For the text-containing cell, return its midpoint in [X, Y] coordinate format. 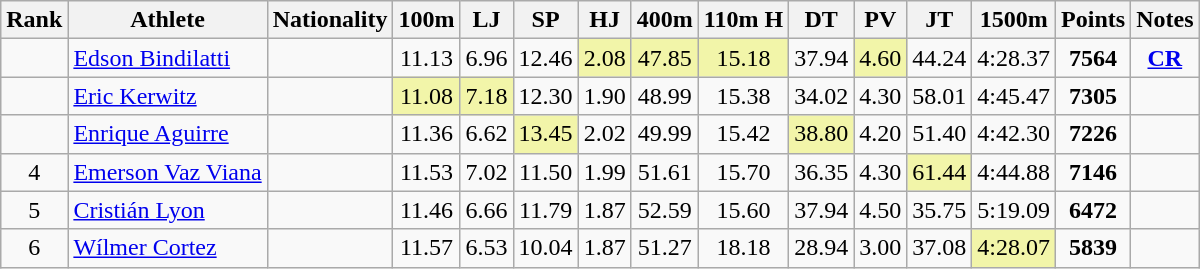
Cristián Lyon [168, 210]
11.13 [426, 58]
48.99 [664, 96]
37.08 [940, 248]
4:42.30 [1014, 134]
4:28.37 [1014, 58]
2.02 [604, 134]
6.53 [486, 248]
12.30 [546, 96]
Rank [34, 20]
4.60 [880, 58]
7226 [1094, 134]
11.36 [426, 134]
Athlete [168, 20]
10.04 [546, 248]
13.45 [546, 134]
1500m [1014, 20]
4:45.47 [1014, 96]
5:19.09 [1014, 210]
44.24 [940, 58]
35.75 [940, 210]
58.01 [940, 96]
LJ [486, 20]
15.38 [743, 96]
400m [664, 20]
7.18 [486, 96]
4:44.88 [1014, 172]
DT [822, 20]
12.46 [546, 58]
28.94 [822, 248]
4.20 [880, 134]
6.66 [486, 210]
4.50 [880, 210]
47.85 [664, 58]
5 [34, 210]
61.44 [940, 172]
Edson Bindilatti [168, 58]
4:28.07 [1014, 248]
PV [880, 20]
6.62 [486, 134]
CR [1165, 58]
100m [426, 20]
Points [1094, 20]
6472 [1094, 210]
51.27 [664, 248]
7146 [1094, 172]
7564 [1094, 58]
Nationality [330, 20]
51.61 [664, 172]
18.18 [743, 248]
34.02 [822, 96]
1.99 [604, 172]
2.08 [604, 58]
3.00 [880, 248]
4 [34, 172]
52.59 [664, 210]
110m H [743, 20]
11.79 [546, 210]
15.70 [743, 172]
6.96 [486, 58]
1.90 [604, 96]
HJ [604, 20]
49.99 [664, 134]
Enrique Aguirre [168, 134]
11.57 [426, 248]
11.50 [546, 172]
51.40 [940, 134]
11.53 [426, 172]
7305 [1094, 96]
38.80 [822, 134]
Eric Kerwitz [168, 96]
SP [546, 20]
5839 [1094, 248]
15.18 [743, 58]
11.46 [426, 210]
Notes [1165, 20]
36.35 [822, 172]
7.02 [486, 172]
11.08 [426, 96]
6 [34, 248]
Wílmer Cortez [168, 248]
15.60 [743, 210]
15.42 [743, 134]
Emerson Vaz Viana [168, 172]
JT [940, 20]
